Determine the (X, Y) coordinate at the center of the cell enclosing the given text.  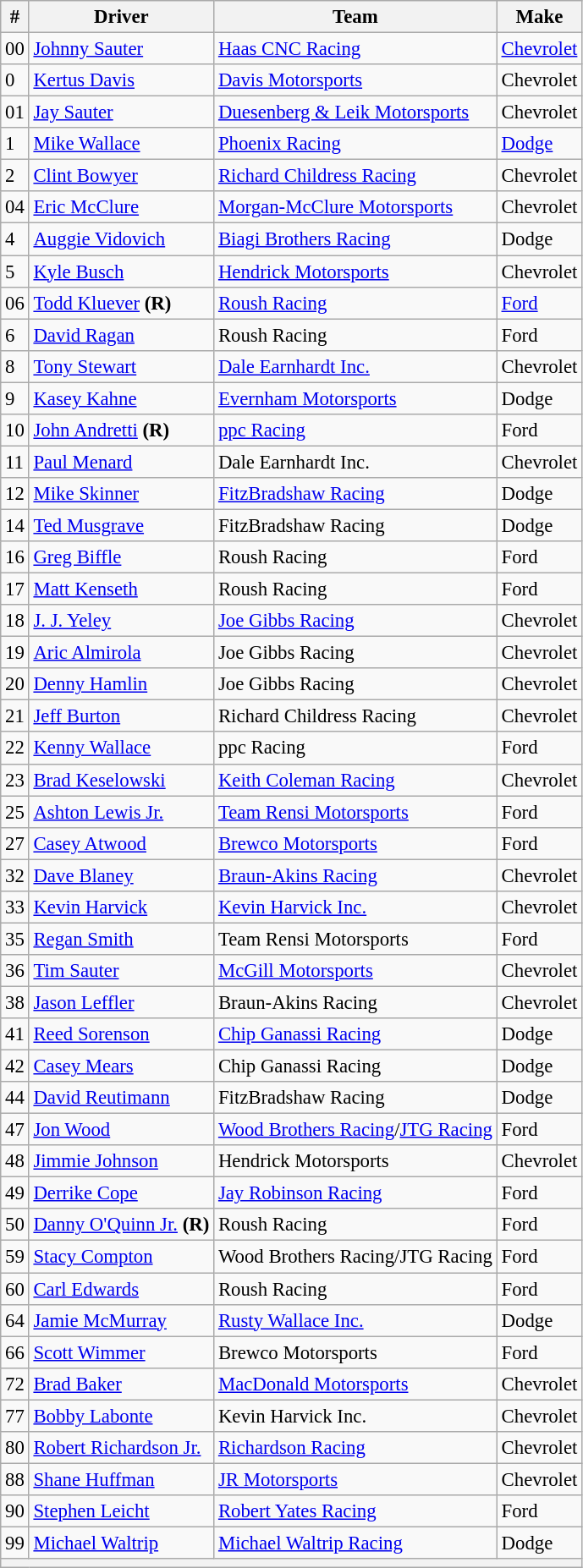
McGill Motorsports (355, 971)
23 (15, 780)
35 (15, 939)
14 (15, 525)
Derrike Cope (121, 1193)
01 (15, 112)
21 (15, 716)
Brad Baker (121, 1384)
Biagi Brothers Racing (355, 239)
9 (15, 398)
J. J. Yeley (121, 621)
Stephen Leicht (121, 1511)
Kyle Busch (121, 271)
44 (15, 1098)
25 (15, 812)
# (15, 17)
22 (15, 748)
Jay Robinson Racing (355, 1193)
27 (15, 843)
12 (15, 494)
59 (15, 1257)
Robert Yates Racing (355, 1511)
47 (15, 1130)
Evernham Motorsports (355, 398)
50 (15, 1225)
77 (15, 1416)
Robert Richardson Jr. (121, 1448)
Casey Mears (121, 1066)
Mike Skinner (121, 494)
41 (15, 1034)
Todd Kluever (R) (121, 303)
Danny O'Quinn Jr. (R) (121, 1225)
Mike Wallace (121, 144)
88 (15, 1479)
64 (15, 1320)
Stacy Compton (121, 1257)
11 (15, 462)
Kenny Wallace (121, 748)
Paul Menard (121, 462)
Shane Huffman (121, 1479)
6 (15, 335)
99 (15, 1543)
38 (15, 1002)
Kasey Kahne (121, 398)
10 (15, 430)
Tim Sauter (121, 971)
Rusty Wallace Inc. (355, 1320)
48 (15, 1161)
33 (15, 907)
04 (15, 207)
Phoenix Racing (355, 144)
Dave Blaney (121, 875)
60 (15, 1289)
Jon Wood (121, 1130)
Jimmie Johnson (121, 1161)
Jay Sauter (121, 112)
David Ragan (121, 335)
Jason Leffler (121, 1002)
Scott Wimmer (121, 1352)
17 (15, 589)
Denny Hamlin (121, 684)
Make (539, 17)
Michael Waltrip Racing (355, 1543)
John Andretti (R) (121, 430)
49 (15, 1193)
Keith Coleman Racing (355, 780)
36 (15, 971)
Aric Almirola (121, 653)
Auggie Vidovich (121, 239)
Regan Smith (121, 939)
Reed Sorenson (121, 1034)
Carl Edwards (121, 1289)
0 (15, 80)
Davis Motorsports (355, 80)
5 (15, 271)
1 (15, 144)
32 (15, 875)
Kertus Davis (121, 80)
MacDonald Motorsports (355, 1384)
Ted Musgrave (121, 525)
Kevin Harvick (121, 907)
Eric McClure (121, 207)
Jeff Burton (121, 716)
00 (15, 49)
90 (15, 1511)
Greg Biffle (121, 557)
Brad Keselowski (121, 780)
42 (15, 1066)
Duesenberg & Leik Motorsports (355, 112)
Morgan-McClure Motorsports (355, 207)
Haas CNC Racing (355, 49)
Matt Kenseth (121, 589)
80 (15, 1448)
Tony Stewart (121, 366)
66 (15, 1352)
16 (15, 557)
4 (15, 239)
2 (15, 176)
Bobby Labonte (121, 1416)
8 (15, 366)
Ashton Lewis Jr. (121, 812)
Driver (121, 17)
Clint Bowyer (121, 176)
18 (15, 621)
Team (355, 17)
JR Motorsports (355, 1479)
Jamie McMurray (121, 1320)
Richardson Racing (355, 1448)
19 (15, 653)
Michael Waltrip (121, 1543)
Johnny Sauter (121, 49)
David Reutimann (121, 1098)
06 (15, 303)
72 (15, 1384)
Casey Atwood (121, 843)
20 (15, 684)
